For the text-containing cell, return its midpoint in (X, Y) coordinate format. 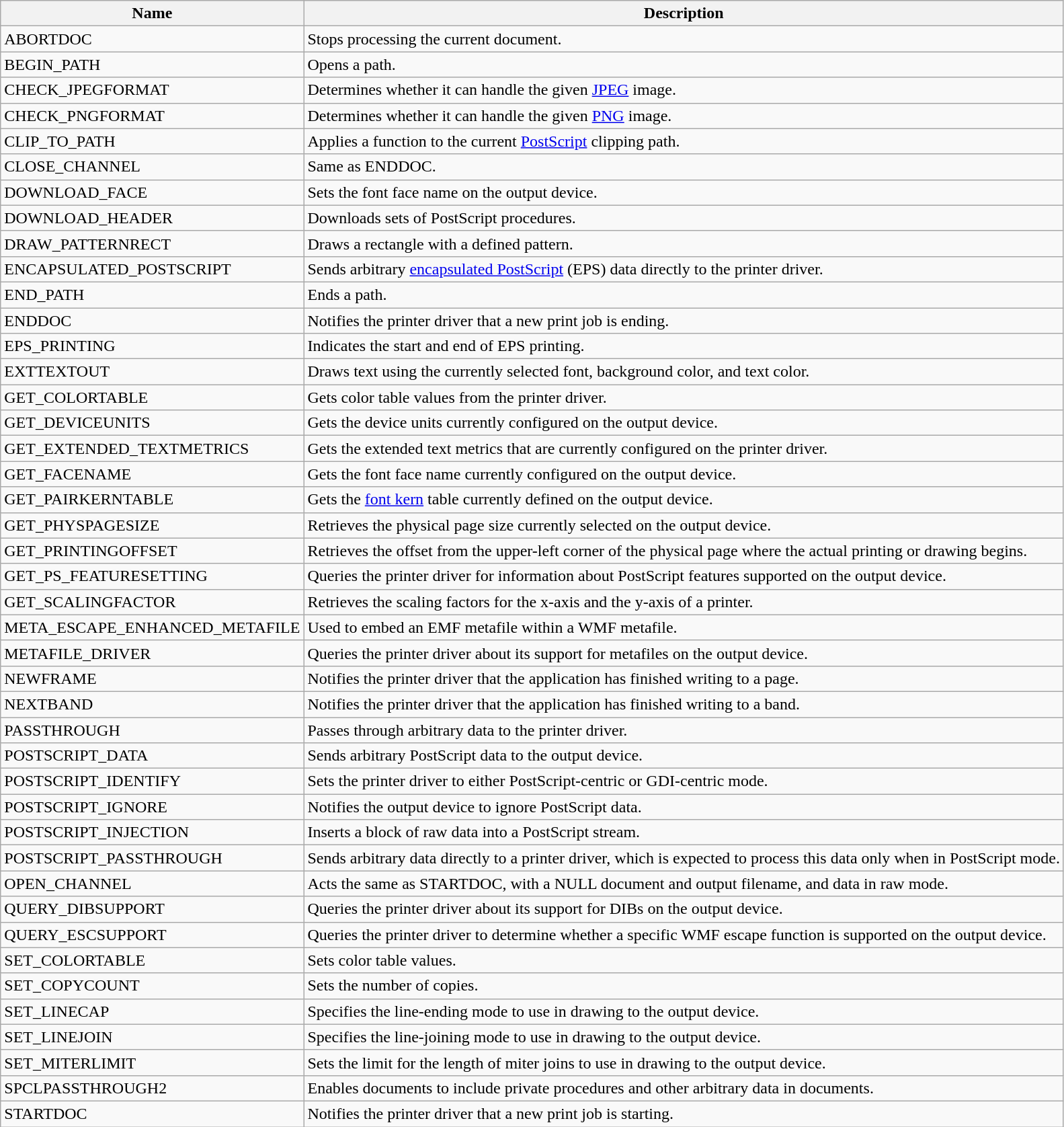
Sends arbitrary PostScript data to the output device. (684, 756)
Gets color table values from the printer driver. (684, 397)
Sends arbitrary data directly to a printer driver, which is expected to process this data only when in PostScript mode. (684, 858)
ABORTDOC (152, 39)
END_PATH (152, 295)
Used to embed an EMF metafile within a WMF metafile. (684, 627)
Same as ENDDOC. (684, 167)
EPS_PRINTING (152, 346)
GET_FACENAME (152, 474)
Ends a path. (684, 295)
POSTSCRIPT_IDENTIFY (152, 781)
GET_PRINTINGOFFSET (152, 551)
SET_LINEJOIN (152, 1037)
Description (684, 13)
Draws a rectangle with a defined pattern. (684, 243)
GET_COLORTABLE (152, 397)
GET_EXTENDED_TEXTMETRICS (152, 449)
SPCLPASSTHROUGH2 (152, 1088)
Inserts a block of raw data into a PostScript stream. (684, 832)
POSTSCRIPT_INJECTION (152, 832)
CLOSE_CHANNEL (152, 167)
Applies a function to the current PostScript clipping path. (684, 141)
Queries the printer driver about its support for DIBs on the output device. (684, 909)
Notifies the printer driver that the application has finished writing to a band. (684, 704)
Gets the font face name currently configured on the output device. (684, 474)
GET_PHYSPAGESIZE (152, 525)
SET_COPYCOUNT (152, 986)
DRAW_PATTERNRECT (152, 243)
METAFILE_DRIVER (152, 653)
Opens a path. (684, 65)
POSTSCRIPT_DATA (152, 756)
Notifies the printer driver that the application has finished writing to a page. (684, 678)
CHECK_PNGFORMAT (152, 116)
GET_PAIRKERNTABLE (152, 500)
EXTTEXTOUT (152, 372)
POSTSCRIPT_PASSTHROUGH (152, 858)
Queries the printer driver about its support for metafiles on the output device. (684, 653)
QUERY_DIBSUPPORT (152, 909)
Acts the same as STARTDOC, with a NULL document and output filename, and data in raw mode. (684, 884)
Gets the font kern table currently defined on the output device. (684, 500)
DOWNLOAD_FACE (152, 192)
Gets the device units currently configured on the output device. (684, 423)
Sends arbitrary encapsulated PostScript (EPS) data directly to the printer driver. (684, 269)
PASSTHROUGH (152, 730)
ENDDOC (152, 321)
Passes through arbitrary data to the printer driver. (684, 730)
Sets the font face name on the output device. (684, 192)
Specifies the line-ending mode to use in drawing to the output device. (684, 1011)
ENCAPSULATED_POSTSCRIPT (152, 269)
OPEN_CHANNEL (152, 884)
SET_LINECAP (152, 1011)
Retrieves the offset from the upper-left corner of the physical page where the actual printing or drawing begins. (684, 551)
POSTSCRIPT_IGNORE (152, 807)
Sets color table values. (684, 960)
DOWNLOAD_HEADER (152, 218)
SET_MITERLIMIT (152, 1062)
GET_PS_FEATURESETTING (152, 576)
Sets the limit for the length of miter joins to use in drawing to the output device. (684, 1062)
Retrieves the physical page size currently selected on the output device. (684, 525)
Downloads sets of PostScript procedures. (684, 218)
QUERY_ESCSUPPORT (152, 935)
SET_COLORTABLE (152, 960)
Draws text using the currently selected font, background color, and text color. (684, 372)
GET_DEVICEUNITS (152, 423)
Determines whether it can handle the given PNG image. (684, 116)
Retrieves the scaling factors for the x-axis and the y-axis of a printer. (684, 602)
Queries the printer driver to determine whether a specific WMF escape function is supported on the output device. (684, 935)
Sets the number of copies. (684, 986)
Notifies the printer driver that a new print job is ending. (684, 321)
Specifies the line-joining mode to use in drawing to the output device. (684, 1037)
Stops processing the current document. (684, 39)
NEWFRAME (152, 678)
Gets the extended text metrics that are currently configured on the printer driver. (684, 449)
Indicates the start and end of EPS printing. (684, 346)
Queries the printer driver for information about PostScript features supported on the output device. (684, 576)
Name (152, 13)
GET_SCALINGFACTOR (152, 602)
Determines whether it can handle the given JPEG image. (684, 90)
Sets the printer driver to either PostScript-centric or GDI-centric mode. (684, 781)
Enables documents to include private procedures and other arbitrary data in documents. (684, 1088)
BEGIN_PATH (152, 65)
Notifies the output device to ignore PostScript data. (684, 807)
STARTDOC (152, 1114)
NEXTBAND (152, 704)
CHECK_JPEGFORMAT (152, 90)
CLIP_TO_PATH (152, 141)
Notifies the printer driver that a new print job is starting. (684, 1114)
META_ESCAPE_ENHANCED_METAFILE (152, 627)
